Determine the [x, y] coordinate at the center of the cell enclosing the given text.  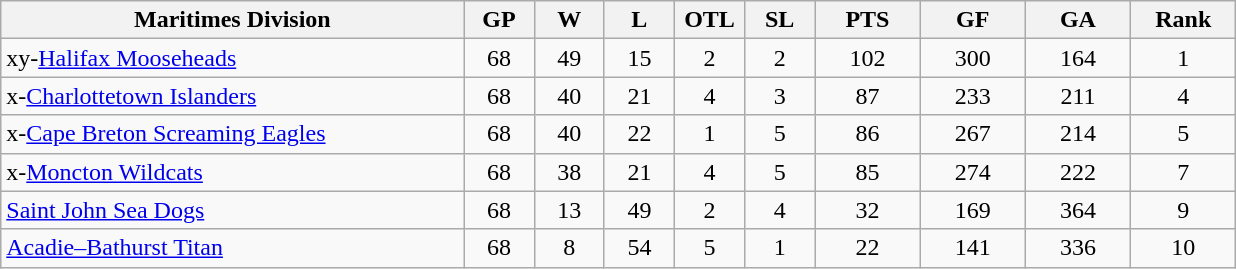
xy-Halifax Mooseheads [232, 58]
x-Cape Breton Screaming Eagles [232, 134]
38 [569, 172]
211 [1078, 96]
233 [972, 96]
54 [639, 248]
214 [1078, 134]
GP [499, 20]
10 [1184, 248]
13 [569, 210]
336 [1078, 248]
GF [972, 20]
32 [868, 210]
222 [1078, 172]
GA [1078, 20]
L [639, 20]
PTS [868, 20]
Acadie–Bathurst Titan [232, 248]
267 [972, 134]
SL [780, 20]
85 [868, 172]
86 [868, 134]
300 [972, 58]
364 [1078, 210]
8 [569, 248]
Saint John Sea Dogs [232, 210]
OTL [709, 20]
15 [639, 58]
141 [972, 248]
87 [868, 96]
102 [868, 58]
164 [1078, 58]
Maritimes Division [232, 20]
3 [780, 96]
7 [1184, 172]
Rank [1184, 20]
W [569, 20]
9 [1184, 210]
169 [972, 210]
x-Moncton Wildcats [232, 172]
274 [972, 172]
x-Charlottetown Islanders [232, 96]
